Detect which cell encompasses the target text, then output its [X, Y] center coordinate. 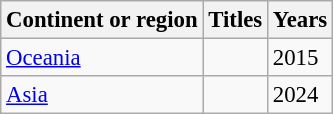
Years [300, 20]
Asia [102, 95]
2024 [300, 95]
2015 [300, 58]
Continent or region [102, 20]
Oceania [102, 58]
Titles [236, 20]
